Provide the (x, y) coordinate of the cell's center where the given text is located.  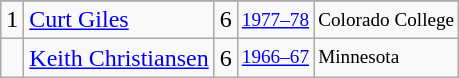
Keith Christiansen (119, 58)
Minnesota (386, 58)
Colorado College (386, 20)
1966–67 (275, 58)
Curt Giles (119, 20)
1977–78 (275, 20)
1 (12, 20)
